Locate the cell with the specified text and output its (X, Y) center coordinate. 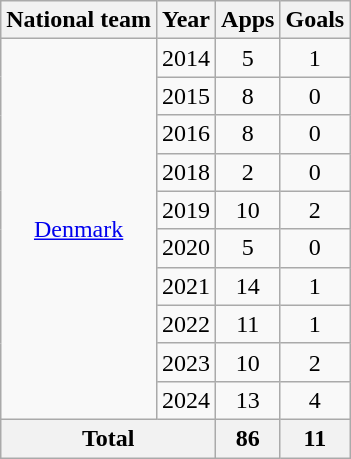
Denmark (79, 230)
2021 (186, 286)
Total (108, 438)
2019 (186, 210)
86 (248, 438)
2014 (186, 58)
2015 (186, 96)
2024 (186, 400)
2020 (186, 248)
4 (315, 400)
Apps (248, 20)
2022 (186, 324)
Goals (315, 20)
2016 (186, 134)
2018 (186, 172)
National team (79, 20)
13 (248, 400)
2023 (186, 362)
Year (186, 20)
14 (248, 286)
